Detect which cell encompasses the target text, then output its [X, Y] center coordinate. 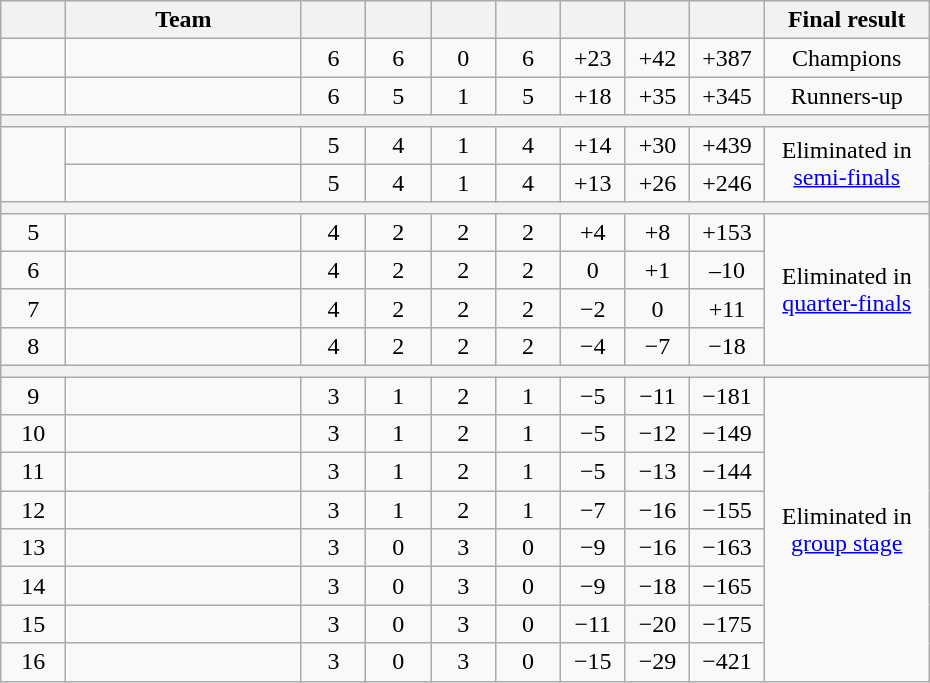
+387 [727, 58]
Final result [846, 20]
+4 [592, 232]
−12 [658, 434]
Eliminated in group stage [846, 528]
+345 [727, 96]
−29 [658, 662]
Team [184, 20]
15 [34, 624]
10 [34, 434]
Champions [846, 58]
+30 [658, 145]
−13 [658, 472]
Runners-up [846, 96]
13 [34, 548]
+14 [592, 145]
11 [34, 472]
+42 [658, 58]
−181 [727, 395]
+11 [727, 308]
14 [34, 586]
8 [34, 346]
−20 [658, 624]
+439 [727, 145]
9 [34, 395]
−2 [592, 308]
–10 [727, 270]
Eliminated in quarter-finals [846, 289]
−175 [727, 624]
12 [34, 510]
−144 [727, 472]
−15 [592, 662]
+18 [592, 96]
+8 [658, 232]
+23 [592, 58]
+13 [592, 183]
+153 [727, 232]
+35 [658, 96]
−163 [727, 548]
Eliminated in semi-finals [846, 164]
−155 [727, 510]
+246 [727, 183]
−165 [727, 586]
+26 [658, 183]
−421 [727, 662]
+1 [658, 270]
−4 [592, 346]
−149 [727, 434]
16 [34, 662]
7 [34, 308]
